Detect which cell encompasses the target text, then output its (x, y) center coordinate. 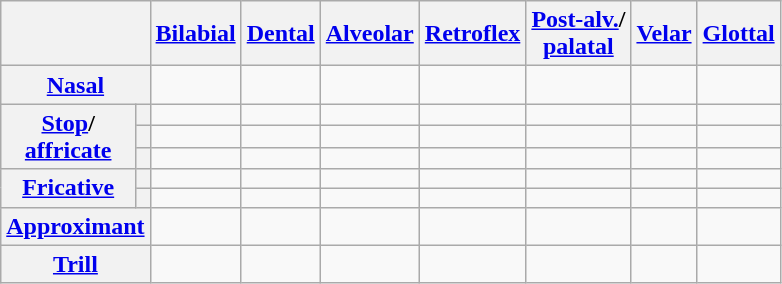
Stop/affricate (68, 136)
Dental (280, 34)
Alveolar (370, 34)
Retroflex (472, 34)
Approximant (76, 226)
Fricative (68, 188)
Trill (76, 264)
Bilabial (196, 34)
Post-alv./palatal (578, 34)
Velar (664, 34)
Nasal (76, 85)
Glottal (738, 34)
